Capture the cell that displays the provided text and extract its (x, y) central coordinate. 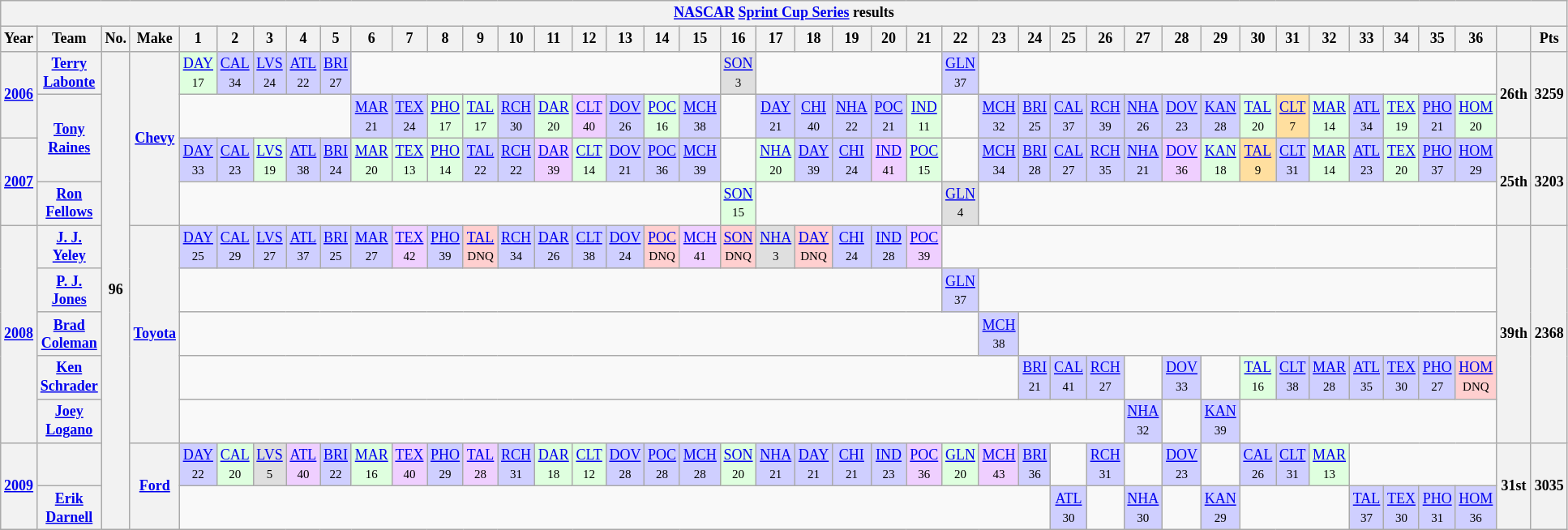
TAL22 (480, 160)
Brad Coleman (69, 334)
ATL37 (303, 247)
Make (154, 39)
NHA20 (776, 160)
No. (115, 39)
POC28 (662, 464)
SON3 (738, 73)
CLT40 (589, 117)
CAL29 (235, 247)
CAL23 (235, 160)
Team (69, 39)
Ken Schrader (69, 378)
31st (1514, 486)
Chevy (154, 138)
KAN28 (1220, 117)
35 (1437, 39)
TAL28 (480, 464)
11 (553, 39)
BRI28 (1035, 160)
HOM20 (1476, 117)
20 (889, 39)
PHO27 (1437, 378)
TEX13 (409, 160)
MAR21 (371, 117)
19 (852, 39)
2008 (19, 334)
ATL35 (1366, 378)
PHO31 (1437, 508)
SONDNQ (738, 247)
TAL37 (1366, 508)
9 (480, 39)
DAY39 (814, 160)
RCH27 (1105, 378)
MCH43 (999, 464)
33 (1366, 39)
ATL22 (303, 73)
MCH34 (999, 160)
BRI24 (336, 160)
15 (700, 39)
ATL23 (1366, 160)
RCH34 (516, 247)
MCH39 (700, 160)
CAL41 (1069, 378)
TEX19 (1402, 117)
TEX24 (409, 117)
LVS19 (269, 160)
Tony Raines (69, 138)
DOV28 (625, 464)
CAL37 (1069, 117)
3 (269, 39)
DAY25 (198, 247)
GLN4 (961, 203)
IND28 (889, 247)
Joey Logano (69, 421)
MAR27 (371, 247)
NHA22 (852, 117)
DAR20 (553, 117)
CLT7 (1292, 117)
TAL17 (480, 117)
12 (589, 39)
PHO17 (446, 117)
POC39 (924, 247)
KAN39 (1220, 421)
26 (1105, 39)
TEX40 (409, 464)
NHA3 (776, 247)
CAL20 (235, 464)
NASCAR Sprint Cup Series results (784, 13)
96 (115, 290)
MAR28 (1330, 378)
7 (409, 39)
DAR18 (553, 464)
CHI40 (814, 117)
Erik Darnell (69, 508)
MCH41 (700, 247)
NHA30 (1143, 508)
HOM29 (1476, 160)
36 (1476, 39)
30 (1258, 39)
34 (1402, 39)
LVS5 (269, 464)
BRI22 (336, 464)
3035 (1549, 486)
13 (625, 39)
POC21 (889, 117)
Ron Fellows (69, 203)
32 (1330, 39)
HOMDNQ (1476, 378)
TEX20 (1402, 160)
KAN18 (1220, 160)
2007 (19, 182)
MAR13 (1330, 464)
POC15 (924, 160)
18 (814, 39)
PHO21 (1437, 117)
10 (516, 39)
2009 (19, 486)
DOV33 (1182, 378)
Terry Labonte (69, 73)
DAYDNQ (814, 247)
TAL9 (1258, 160)
POCDNQ (662, 247)
IND23 (889, 464)
MCH32 (999, 117)
P. J. Jones (69, 290)
SON20 (738, 464)
ATL40 (303, 464)
SON15 (738, 203)
PHO37 (1437, 160)
2006 (19, 94)
HOM36 (1476, 508)
Toyota (154, 334)
GLN20 (961, 464)
MAR20 (371, 160)
MAR16 (371, 464)
BRI27 (336, 73)
22 (961, 39)
16 (738, 39)
CHI21 (852, 464)
28 (1182, 39)
DAR39 (553, 160)
DAY33 (198, 160)
23 (999, 39)
DOV21 (625, 160)
RCH35 (1105, 160)
NHA32 (1143, 421)
4 (303, 39)
CAL26 (1258, 464)
Pts (1549, 39)
PHO29 (446, 464)
CAL34 (235, 73)
Year (19, 39)
PHO14 (446, 160)
MCH28 (700, 464)
Ford (154, 486)
26th (1514, 94)
29 (1220, 39)
BRI21 (1035, 378)
DAY17 (198, 73)
BRI36 (1035, 464)
DOV24 (625, 247)
RCH30 (516, 117)
DOV26 (625, 117)
RCH39 (1105, 117)
ATL30 (1069, 508)
ATL38 (303, 160)
2 (235, 39)
14 (662, 39)
17 (776, 39)
CLT14 (589, 160)
3203 (1549, 182)
31 (1292, 39)
POC16 (662, 117)
DOV36 (1182, 160)
TAL16 (1258, 378)
8 (446, 39)
ATL34 (1366, 117)
3259 (1549, 94)
LVS27 (269, 247)
CLT12 (589, 464)
TALDNQ (480, 247)
5 (336, 39)
21 (924, 39)
IND41 (889, 160)
24 (1035, 39)
J. J. Yeley (69, 247)
2368 (1549, 334)
25 (1069, 39)
25th (1514, 182)
RCH22 (516, 160)
39th (1514, 334)
KAN29 (1220, 508)
6 (371, 39)
27 (1143, 39)
LVS24 (269, 73)
TAL20 (1258, 117)
NHA26 (1143, 117)
1 (198, 39)
DAY22 (198, 464)
CAL27 (1069, 160)
DAR26 (553, 247)
TEX42 (409, 247)
PHO39 (446, 247)
IND11 (924, 117)
